Determine the [X, Y] coordinate at the center of the cell enclosing the given text.  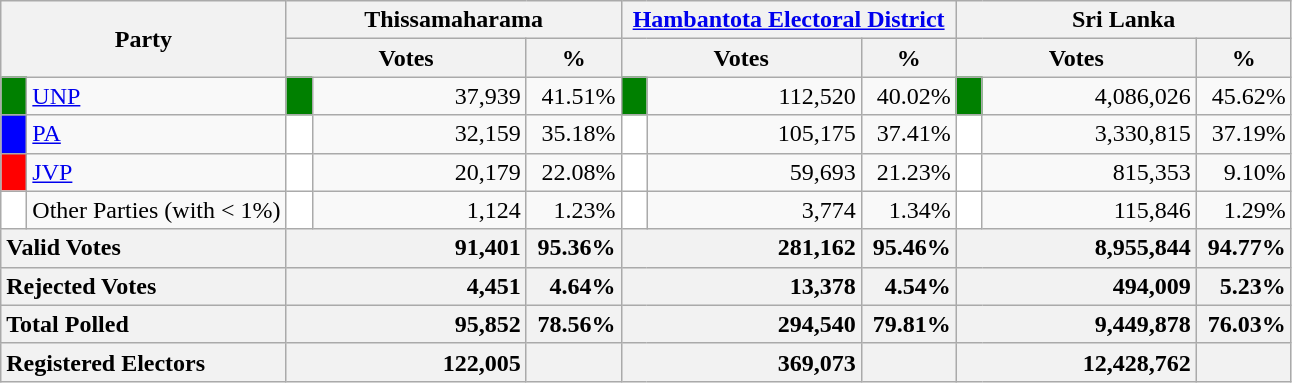
59,693 [754, 172]
Other Parties (with < 1%) [156, 210]
94.77% [1244, 248]
37,939 [419, 96]
815,353 [1089, 172]
4.64% [574, 286]
4,451 [406, 286]
20,179 [419, 172]
21.23% [908, 172]
95.46% [908, 248]
122,005 [406, 362]
9.10% [1244, 172]
8,955,844 [1076, 248]
3,330,815 [1089, 134]
105,175 [754, 134]
1,124 [419, 210]
5.23% [1244, 286]
1.34% [908, 210]
Sri Lanka [1124, 20]
Hambantota Electoral District [788, 20]
494,009 [1076, 286]
37.41% [908, 134]
4,086,026 [1089, 96]
9,449,878 [1076, 324]
Party [144, 39]
76.03% [1244, 324]
115,846 [1089, 210]
PA [156, 134]
37.19% [1244, 134]
1.23% [574, 210]
79.81% [908, 324]
3,774 [754, 210]
13,378 [741, 286]
78.56% [574, 324]
Rejected Votes [144, 286]
294,540 [741, 324]
112,520 [754, 96]
Thissamaharama [454, 20]
281,162 [741, 248]
45.62% [1244, 96]
12,428,762 [1076, 362]
35.18% [574, 134]
22.08% [574, 172]
Registered Electors [144, 362]
40.02% [908, 96]
41.51% [574, 96]
Valid Votes [144, 248]
369,073 [741, 362]
UNP [156, 96]
32,159 [419, 134]
95.36% [574, 248]
91,401 [406, 248]
4.54% [908, 286]
JVP [156, 172]
95,852 [406, 324]
Total Polled [144, 324]
1.29% [1244, 210]
